Locate the cell with the specified text and output its [x, y] center coordinate. 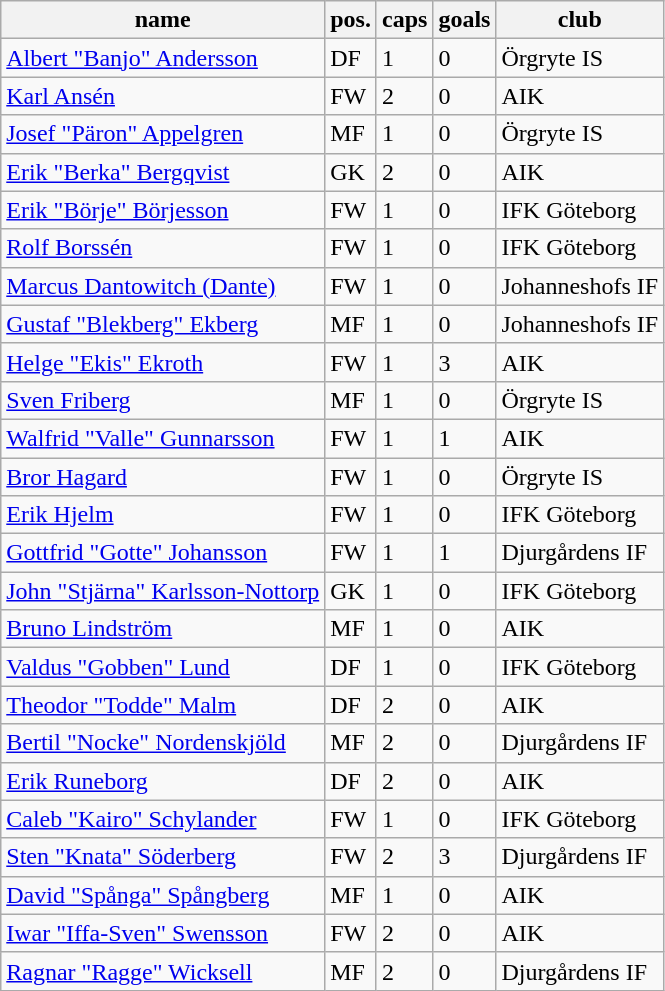
Caleb "Kairo" Schylander [163, 819]
Erik Hjelm [163, 515]
Ragnar "Ragge" Wicksell [163, 971]
Valdus "Gobben" Lund [163, 667]
Gustaf "Blekberg" Ekberg [163, 324]
Marcus Dantowitch (Dante) [163, 286]
pos. [351, 20]
name [163, 20]
Helge "Ekis" Ekroth [163, 362]
caps [404, 20]
Erik "Berka" Bergqvist [163, 172]
Sven Friberg [163, 400]
Karl Ansén [163, 96]
David "Spånga" Spångberg [163, 895]
Josef "Päron" Appelgren [163, 134]
Bror Hagard [163, 477]
Albert "Banjo" Andersson [163, 58]
club [580, 20]
Rolf Borssén [163, 248]
Erik Runeborg [163, 781]
Iwar "Iffa-Sven" Swensson [163, 933]
Gottfrid "Gotte" Johansson [163, 553]
John "Stjärna" Karlsson-Nottorp [163, 591]
Erik "Börje" Börjesson [163, 210]
Bertil "Nocke" Nordenskjöld [163, 743]
Walfrid "Valle" Gunnarsson [163, 438]
Theodor "Todde" Malm [163, 705]
goals [464, 20]
Sten "Knata" Söderberg [163, 857]
Bruno Lindström [163, 629]
